Provide the (X, Y) coordinate of the cell's center where the given text is located.  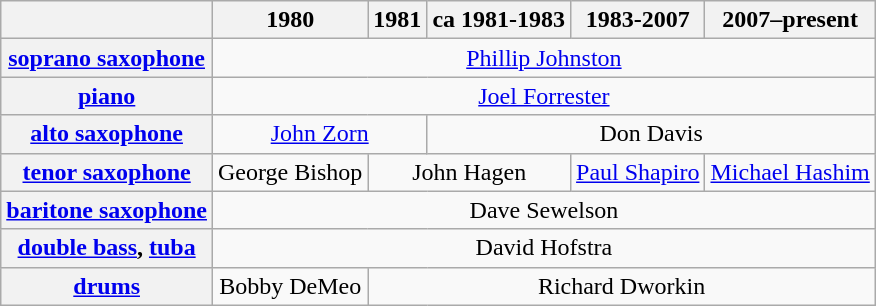
ca 1981-1983 (499, 20)
double bass, tuba (107, 248)
1980 (290, 20)
1981 (398, 20)
George Bishop (290, 172)
2007–present (790, 20)
alto saxophone (107, 134)
David Hofstra (544, 248)
Bobby DeMeo (290, 286)
1983-2007 (638, 20)
Joel Forrester (544, 96)
Michael Hashim (790, 172)
John Hagen (470, 172)
baritone saxophone (107, 210)
drums (107, 286)
Paul Shapiro (638, 172)
soprano saxophone (107, 58)
Dave Sewelson (544, 210)
tenor saxophone (107, 172)
John Zorn (320, 134)
Richard Dworkin (622, 286)
Don Davis (651, 134)
Phillip Johnston (544, 58)
piano (107, 96)
